Pinpoint the cell where the given text exists, returning its (X, Y) midpoint coordinate. 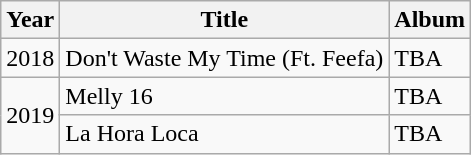
La Hora Loca (224, 134)
Year (30, 20)
2019 (30, 115)
Title (224, 20)
2018 (30, 58)
Don't Waste My Time (Ft. Feefa) (224, 58)
Album (430, 20)
Melly 16 (224, 96)
